Determine the (x, y) coordinate at the center of the cell enclosing the given text.  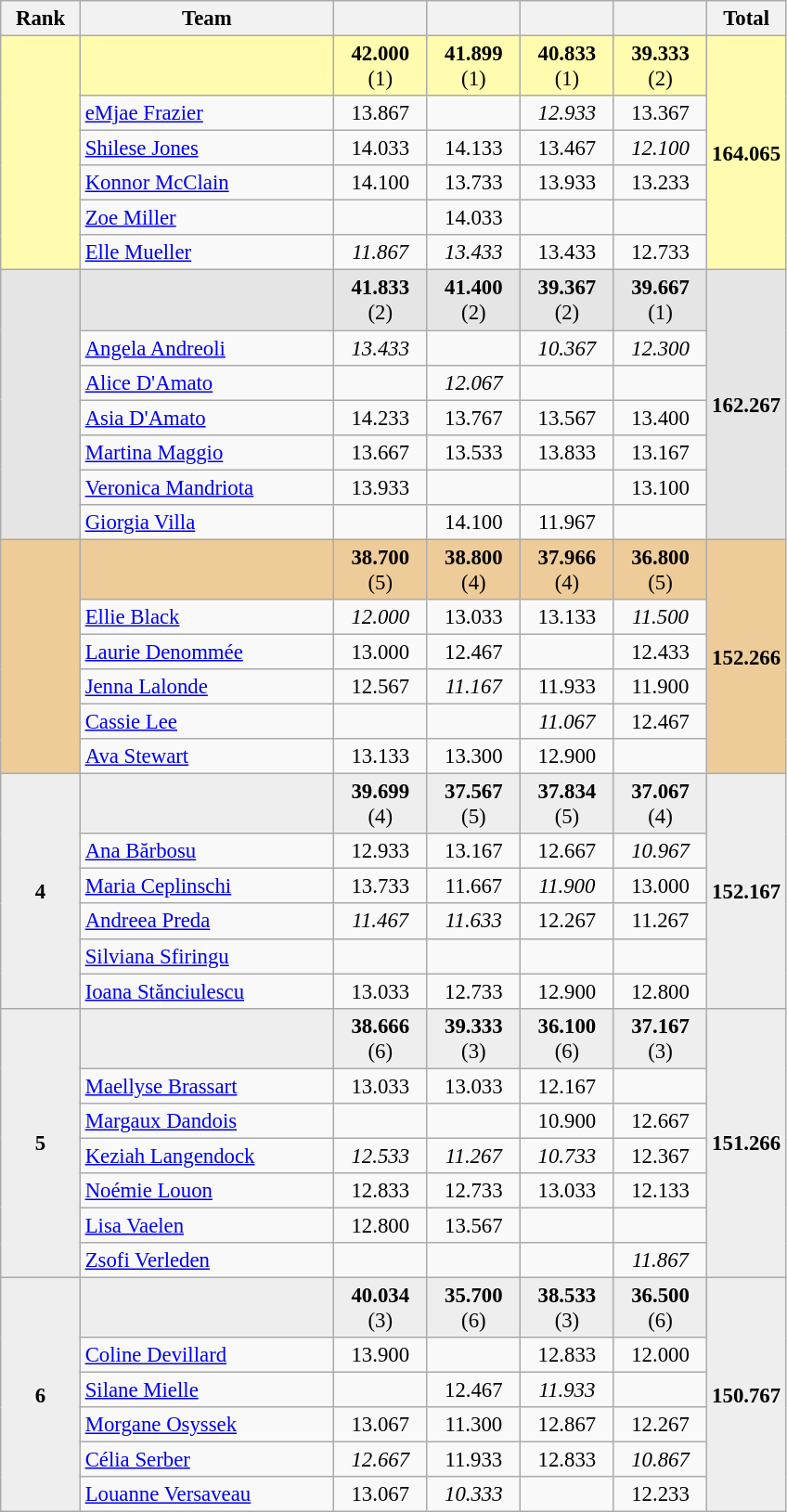
41.400 (2) (473, 301)
13.533 (473, 452)
37.567 (5) (473, 804)
11.067 (568, 722)
13.400 (661, 418)
11.300 (473, 1425)
13.833 (568, 452)
13.900 (381, 1355)
151.266 (746, 1143)
39.333 (2) (661, 67)
164.065 (746, 154)
Silviana Sfiringu (206, 956)
Noémie Louon (206, 1191)
Zsofi Verleden (206, 1260)
Zoe Miller (206, 218)
14.233 (381, 418)
Total (746, 19)
12.533 (381, 1156)
Veronica Mandriota (206, 487)
13.667 (381, 452)
38.666 (6) (381, 1038)
38.800 (4) (473, 570)
Laurie Denommée (206, 652)
39.667 (1) (661, 301)
11.500 (661, 617)
12.167 (568, 1086)
Shilese Jones (206, 149)
13.467 (568, 149)
Cassie Lee (206, 722)
Ioana Stănciulescu (206, 991)
Ellie Black (206, 617)
Morgane Osyssek (206, 1425)
11.633 (473, 922)
Angela Andreoli (206, 348)
12.567 (381, 687)
Lisa Vaelen (206, 1225)
Célia Serber (206, 1460)
162.267 (746, 405)
Jenna Lalonde (206, 687)
4 (41, 891)
39.333 (3) (473, 1038)
Martina Maggio (206, 452)
38.533 (3) (568, 1309)
Asia D'Amato (206, 418)
13.767 (473, 418)
12.367 (661, 1156)
10.367 (568, 348)
Konnor McClain (206, 183)
11.667 (473, 886)
41.833 (2) (381, 301)
Ava Stewart (206, 756)
152.266 (746, 657)
10.900 (568, 1121)
36.800 (5) (661, 570)
13.867 (381, 113)
37.966 (4) (568, 570)
37.167 (3) (661, 1038)
37.067 (4) (661, 804)
40.034 (3) (381, 1309)
13.233 (661, 183)
11.967 (568, 523)
13.367 (661, 113)
Giorgia Villa (206, 523)
12.433 (661, 652)
39.367 (2) (568, 301)
42.000 (1) (381, 67)
39.699 (4) (381, 804)
Margaux Dandois (206, 1121)
Rank (41, 19)
11.467 (381, 922)
Maellyse Brassart (206, 1086)
Coline Devillard (206, 1355)
12.133 (661, 1191)
Alice D'Amato (206, 382)
Keziah Langendock (206, 1156)
Ana Bărbosu (206, 851)
Andreea Preda (206, 922)
Elle Mueller (206, 253)
Maria Ceplinschi (206, 886)
Silane Mielle (206, 1390)
13.300 (473, 756)
12.067 (473, 382)
10.733 (568, 1156)
152.167 (746, 891)
14.133 (473, 149)
36.500 (6) (661, 1309)
11.167 (473, 687)
36.100 (6) (568, 1038)
Team (206, 19)
12.867 (568, 1425)
38.700 (5) (381, 570)
12.100 (661, 149)
13.067 (381, 1425)
13.100 (661, 487)
12.300 (661, 348)
37.834 (5) (568, 804)
35.700 (6) (473, 1309)
eMjae Frazier (206, 113)
10.867 (661, 1460)
40.833 (1) (568, 67)
41.899 (1) (473, 67)
10.967 (661, 851)
5 (41, 1143)
